Return the [X, Y] coordinate for the center point of the cell that contains the specified text.  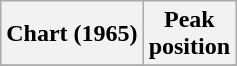
Chart (1965) [72, 34]
Peakposition [189, 34]
